Identify which cell holds the provided text, then report its (X, Y) central coordinate. 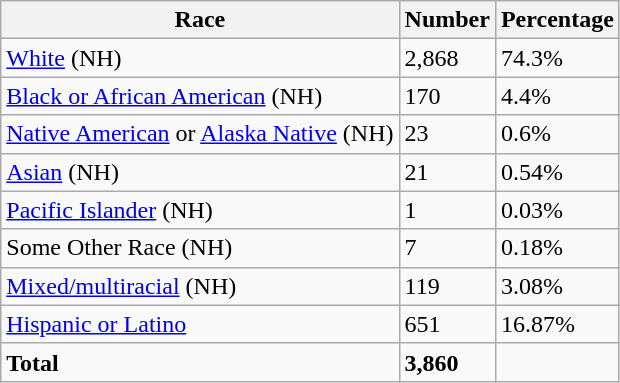
Asian (NH) (200, 172)
3.08% (557, 286)
1 (447, 210)
White (NH) (200, 58)
0.18% (557, 248)
0.03% (557, 210)
7 (447, 248)
170 (447, 96)
0.54% (557, 172)
651 (447, 324)
0.6% (557, 134)
Total (200, 362)
3,860 (447, 362)
Race (200, 20)
Hispanic or Latino (200, 324)
Black or African American (NH) (200, 96)
16.87% (557, 324)
4.4% (557, 96)
21 (447, 172)
Native American or Alaska Native (NH) (200, 134)
Number (447, 20)
Percentage (557, 20)
Mixed/multiracial (NH) (200, 286)
2,868 (447, 58)
74.3% (557, 58)
Pacific Islander (NH) (200, 210)
Some Other Race (NH) (200, 248)
119 (447, 286)
23 (447, 134)
